Determine the [X, Y] coordinate at the center of the cell enclosing the given text.  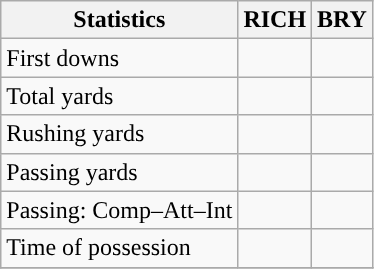
Passing: Comp–Att–Int [120, 210]
Passing yards [120, 172]
BRY [342, 20]
Total yards [120, 96]
First downs [120, 58]
Time of possession [120, 248]
RICH [275, 20]
Statistics [120, 20]
Rushing yards [120, 134]
